Provide the (X, Y) coordinate of the cell's center where the given text is located.  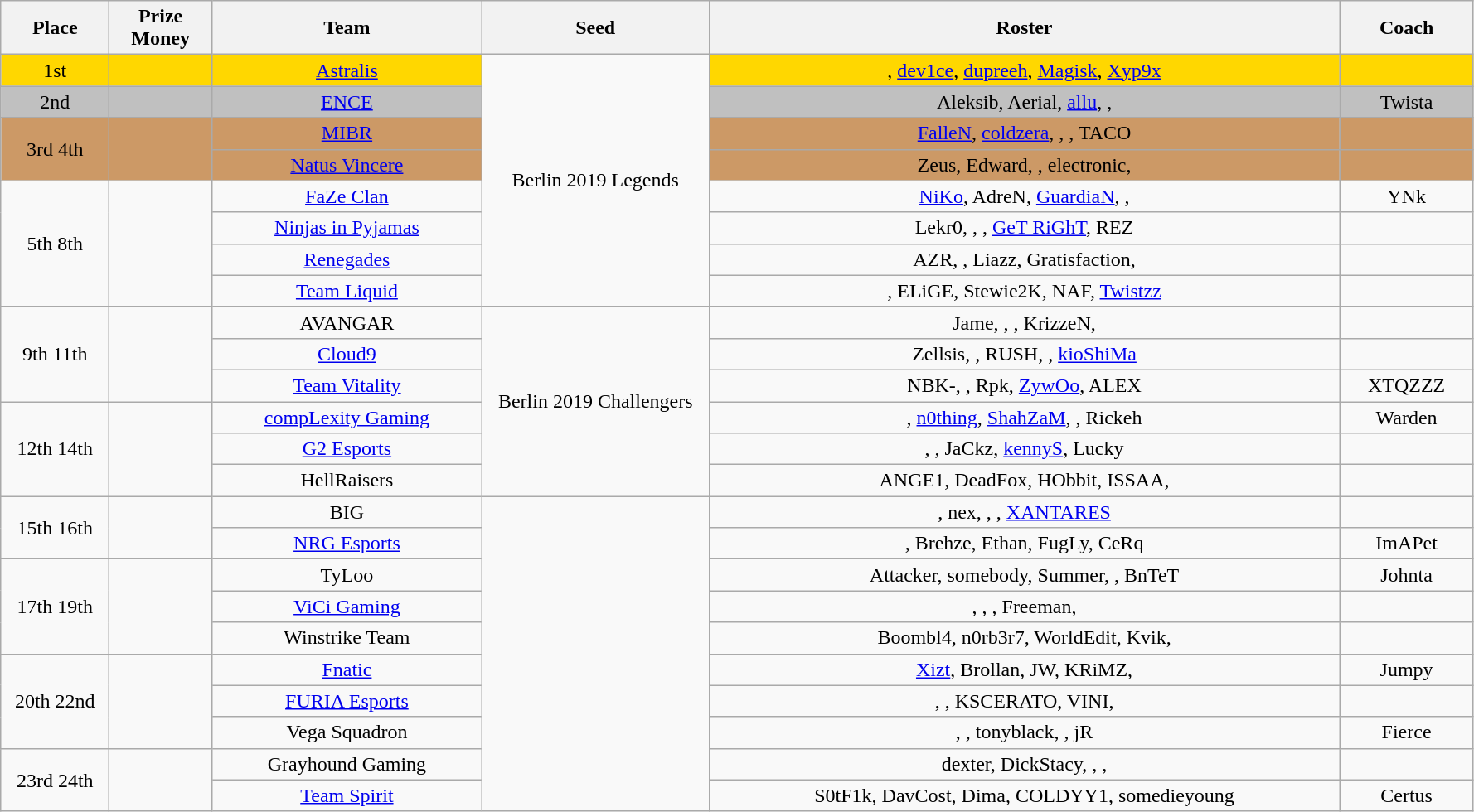
S0tF1k, DavCost, Dima, COLDYY1, somedieyoung (1025, 795)
Jumpy (1406, 669)
Zellsis, , RUSH, , kioShiMa (1025, 354)
Xizt, Brollan, JW, KRiMZ, (1025, 669)
, nex, , , XANTARES (1025, 512)
Twista (1406, 102)
Aleksib, Aerial, allu, , (1025, 102)
Coach (1406, 28)
TyLoo (347, 575)
12th 14th (55, 448)
HellRaisers (347, 481)
, Brehze, Ethan, FugLy, CeRq (1025, 544)
Team Liquid (347, 291)
NiKo, AdreN, GuardiaN, , (1025, 196)
1st (55, 70)
Place (55, 28)
NRG Esports (347, 544)
AVANGAR (347, 322)
, , , Freeman, (1025, 607)
2nd (55, 102)
Seed (595, 28)
15th 16th (55, 528)
ENCE (347, 102)
, ELiGE, Stewie2K, NAF, Twistzz (1025, 291)
dexter, DickStacy, , , (1025, 764)
3rd 4th (55, 149)
, , JaCkz, kennyS, Lucky (1025, 449)
Johnta (1406, 575)
Certus (1406, 795)
Attacker, somebody, Summer, , BnTeT (1025, 575)
Boombl4, n0rb3r7, WorldEdit, Kvik, (1025, 638)
5th 8th (55, 244)
Astralis (347, 70)
Winstrike Team (347, 638)
FaZe Clan (347, 196)
BIG (347, 512)
Berlin 2019 Legends (595, 181)
Team Spirit (347, 795)
ANGE1, DeadFox, HObbit, ISSAA, (1025, 481)
Vega Squadron (347, 732)
, , tonyblack, , jR (1025, 732)
Team Vitality (347, 385)
Renegades (347, 259)
Cloud9 (347, 354)
ViCi Gaming (347, 607)
MIBR (347, 133)
, dev1ce, dupreeh, Magisk, Xyp9x (1025, 70)
, n0thing, ShahZaM, , Rickeh (1025, 417)
Zeus, Edward, , electronic, (1025, 165)
FURIA Esports (347, 701)
Team (347, 28)
20th 22nd (55, 701)
Natus Vincere (347, 165)
Ninjas in Pyjamas (347, 228)
ImAPet (1406, 544)
Roster (1025, 28)
compLexity Gaming (347, 417)
NBK-, , Rpk, ZywOo, ALEX (1025, 385)
Lekr0, , , GeT RiGhT, REZ (1025, 228)
Prize Money (161, 28)
23rd 24th (55, 780)
9th 11th (55, 354)
Jame, , , KrizzeN, (1025, 322)
Fnatic (347, 669)
FalleN, coldzera, , , TACO (1025, 133)
, , KSCERATO, VINI, (1025, 701)
17th 19th (55, 607)
XTQZZZ (1406, 385)
AZR, , Liazz, Gratisfaction, (1025, 259)
Grayhound Gaming (347, 764)
Berlin 2019 Challengers (595, 401)
YNk (1406, 196)
Warden (1406, 417)
Fierce (1406, 732)
G2 Esports (347, 449)
